From the cell containing the given text, extract its center point as [X, Y] coordinate. 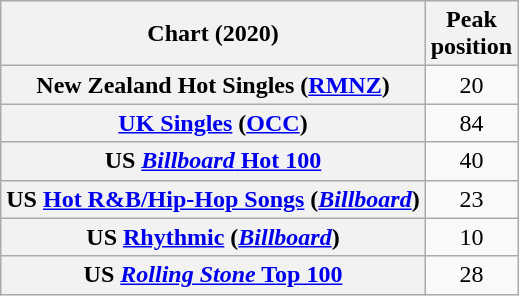
Chart (2020) [213, 34]
84 [471, 123]
New Zealand Hot Singles (RMNZ) [213, 85]
10 [471, 237]
Peakposition [471, 34]
UK Singles (OCC) [213, 123]
40 [471, 161]
US Hot R&B/Hip-Hop Songs (Billboard) [213, 199]
US Billboard Hot 100 [213, 161]
20 [471, 85]
US Rhythmic (Billboard) [213, 237]
23 [471, 199]
US Rolling Stone Top 100 [213, 275]
28 [471, 275]
